Capture the cell that displays the provided text and extract its (X, Y) central coordinate. 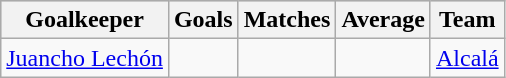
Goalkeeper (85, 20)
Goals (203, 20)
Team (467, 20)
Juancho Lechón (85, 58)
Matches (287, 20)
Average (384, 20)
Alcalá (467, 58)
